Scan for the cell matching the given text and deliver its [x, y] coordinate at center. 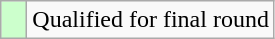
Qualified for final round [151, 20]
